Find where the given text appears and provide that cell's center as (x, y) coordinate. 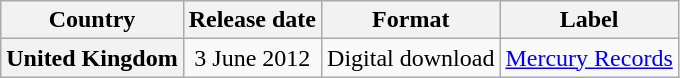
Label (589, 20)
3 June 2012 (252, 58)
Release date (252, 20)
United Kingdom (92, 58)
Country (92, 20)
Digital download (411, 58)
Format (411, 20)
Mercury Records (589, 58)
